From the cell containing the given text, extract its center point as [x, y] coordinate. 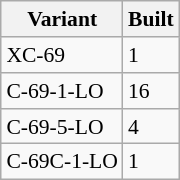
C-69-5-LO [62, 126]
4 [151, 126]
16 [151, 91]
C-69-1-LO [62, 91]
XC-69 [62, 55]
Built [151, 19]
C-69C-1-LO [62, 162]
Variant [62, 19]
